Provide the (X, Y) coordinate of the cell's center where the given text is located.  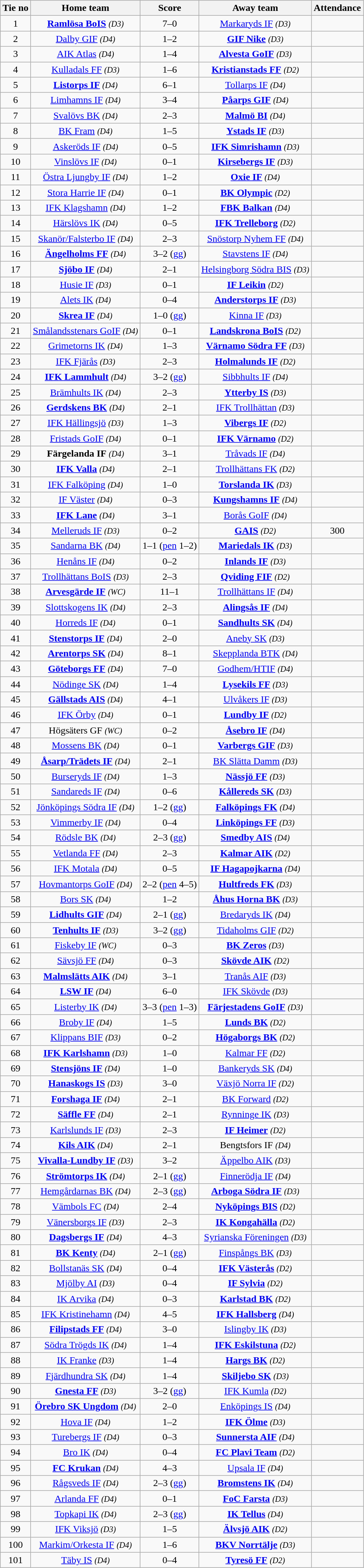
Enköpings IS (D4) (255, 1406)
36 (15, 561)
Malmö BI (D4) (255, 115)
58 (15, 899)
Sandareds IF (D4) (86, 792)
IK Kongahälla (D2) (255, 1222)
4–1 (170, 700)
2 (15, 39)
Rågsveds IF (D4) (86, 1483)
Mjölby AI (D3) (86, 1283)
IK Tellus (D4) (255, 1514)
FC Krukan (D4) (86, 1468)
88 (15, 1360)
Malmslätts AIK (D4) (86, 976)
2–4 (170, 1207)
Färjestadens GoIF (D3) (255, 1007)
89 (15, 1375)
84 (15, 1299)
Härslövs IK (D4) (86, 223)
Växjö Norra IF (D2) (255, 1084)
73 (15, 1130)
Arvesgärde IF (WC) (86, 592)
Alets IK (D4) (86, 300)
Tenhults IF (D3) (86, 930)
69 (15, 1068)
8 (15, 131)
Vetlanda FF (D4) (86, 853)
IFK Motala (D4) (86, 868)
1–1 (pen 1–2) (170, 546)
Lundby IF (D2) (255, 715)
Slottskogens IK (D4) (86, 607)
20 (15, 315)
44 (15, 684)
82 (15, 1268)
Färgelanda IF (D4) (86, 454)
IFK Ölme (D3) (255, 1421)
IFK Trelleborg (D2) (255, 223)
Täby IS (D4) (86, 1560)
95 (15, 1468)
BK Olympic (D2) (255, 193)
30 (15, 469)
Värnamo Södra FF (D3) (255, 346)
38 (15, 592)
IFK Hällingsjö (D3) (86, 423)
IF Leikin (D2) (255, 285)
75 (15, 1160)
IF Sylvia (D2) (255, 1283)
BK Zeros (D3) (255, 945)
50 (15, 776)
Markaryds IF (D3) (255, 23)
Ytterby IS (D3) (255, 392)
Mariedals IK (D3) (255, 546)
12 (15, 193)
Karlstad BK (D2) (255, 1299)
Kalmar FF (D2) (255, 1053)
Skiljebo SK (D3) (255, 1375)
79 (15, 1222)
Sibbhults IF (D4) (255, 377)
Tråvads IF (D4) (255, 454)
3–4 (170, 100)
IFK Fjärås (D3) (86, 361)
Ulvåkers IF (D3) (255, 700)
Lysekils FF (D3) (255, 684)
Vämbols FC (D4) (86, 1207)
Kållereds SK (D3) (255, 792)
GIF Nike (D3) (255, 39)
Nödinge SK (D4) (86, 684)
17 (15, 269)
Stavstens IF (D4) (255, 254)
Forshaga IF (D4) (86, 1099)
Älvsjö AIK (D2) (255, 1529)
IK Franke (D3) (86, 1360)
Filipstads FF (D4) (86, 1329)
IFK Kristinehamn (D4) (86, 1314)
80 (15, 1237)
Kulladals FF (D3) (86, 69)
IFK Örby (D4) (86, 715)
Smålandsstenars GoIF (D4) (86, 331)
Trollhättans BoIS (D3) (86, 576)
Göteborgs FF (D4) (86, 669)
300 (337, 530)
Äppelbo AIK (D3) (255, 1160)
Hargs BK (D2) (255, 1360)
Burseryds IF (D4) (86, 776)
Hemgårdarnas BK (D4) (86, 1191)
78 (15, 1207)
Fristads GoIF (D4) (86, 438)
Markim/Orkesta IF (D4) (86, 1545)
40 (15, 623)
101 (15, 1560)
Syrianska Föreningen (D3) (255, 1237)
41 (15, 638)
Ramlösa BoIS (D3) (86, 23)
48 (15, 746)
Östra Ljungby IF (D4) (86, 177)
IFK Kumla (D2) (255, 1391)
27 (15, 423)
Vibergs IF (D2) (255, 423)
81 (15, 1253)
Hovmantorps GoIF (D4) (86, 884)
7 (15, 115)
Islingby IK (D3) (255, 1329)
4–5 (170, 1314)
29 (15, 454)
IFK Klagshamn (D4) (86, 208)
85 (15, 1314)
Smedby AIS (D4) (255, 838)
IFK Valla (D4) (86, 469)
Kalmar AIK (D2) (255, 853)
6 (15, 100)
Fiskeby IF (WC) (86, 945)
Arlanda FF (D4) (86, 1499)
LSW IF (D4) (86, 992)
22 (15, 346)
Away team (255, 8)
AIK Atlas (D4) (86, 54)
37 (15, 576)
IF Väster (D4) (86, 500)
Högsäters GF (WC) (86, 730)
Qviding FIF (D2) (255, 576)
76 (15, 1176)
Bollstanäs SK (D4) (86, 1268)
54 (15, 838)
Bro IK (D4) (86, 1453)
99 (15, 1529)
26 (15, 407)
35 (15, 546)
Holmalunds IF (D2) (255, 361)
97 (15, 1499)
34 (15, 530)
68 (15, 1053)
5 (15, 85)
25 (15, 392)
Askeröds IF (D4) (86, 146)
Score (170, 8)
Topkapi IK (D4) (86, 1514)
Södra Trögds IK (D4) (86, 1345)
Attendance (337, 8)
15 (15, 239)
Arentorps SK (D4) (86, 653)
Hova IF (D4) (86, 1421)
Hultfreds FK (D3) (255, 884)
Vinslövs IF (D4) (86, 161)
16 (15, 254)
Påarps GIF (D4) (255, 100)
87 (15, 1345)
67 (15, 1038)
Landskrona BoIS (D2) (255, 331)
GAIS (D2) (255, 530)
86 (15, 1329)
Trollhättans FK (D2) (255, 469)
Turebergs IF (D4) (86, 1437)
1–0 (gg) (170, 315)
BK Fram (D4) (86, 131)
Svalövs BK (D4) (86, 115)
Sandhults SK (D4) (255, 623)
3–2 (170, 1160)
96 (15, 1483)
IFK Eskilstuna (D2) (255, 1345)
52 (15, 807)
Dalby GIF (D4) (86, 39)
31 (15, 484)
33 (15, 515)
46 (15, 715)
3 (15, 54)
Tie no (15, 8)
92 (15, 1421)
IFK Trollhättan (D3) (255, 407)
66 (15, 1022)
Melleruds IF (D3) (86, 530)
Stora Harrie IF (D4) (86, 193)
49 (15, 761)
Rynninge IK (D3) (255, 1114)
Tranås AIF (D3) (255, 976)
42 (15, 653)
74 (15, 1145)
63 (15, 976)
Vimmerby IF (D4) (86, 822)
Limhamns IF (D4) (86, 100)
IK Arvika (D4) (86, 1299)
91 (15, 1406)
Ängelholms FF (D4) (86, 254)
Godhem/HTIF (D4) (255, 669)
Finnerödja IF (D4) (255, 1176)
Trollhättans IF (D4) (255, 592)
90 (15, 1391)
Inlands IF (D3) (255, 561)
Kungshamns IF (D4) (255, 500)
24 (15, 377)
6–0 (170, 992)
Broby IF (D4) (86, 1022)
Stenstorps IF (D4) (86, 638)
Högaborgs BK (D2) (255, 1038)
65 (15, 1007)
43 (15, 669)
4 (15, 69)
71 (15, 1099)
Örebro SK Ungdom (D4) (86, 1406)
Tyresö FF (D2) (255, 1560)
Skrea IF (D4) (86, 315)
Aneby SK (D3) (255, 638)
Hanaskogs IS (D3) (86, 1084)
Finspångs BK (D3) (255, 1253)
32 (15, 500)
IFK Västerås (D2) (255, 1268)
51 (15, 792)
21 (15, 331)
BK Slätta Damm (D3) (255, 761)
23 (15, 361)
Horreds IF (D4) (86, 623)
Rödsle BK (D4) (86, 838)
Varbergs GIF (D3) (255, 746)
6–1 (170, 85)
10 (15, 161)
14 (15, 223)
Fjärdhundra SK (D4) (86, 1375)
Oxie IF (D4) (255, 177)
57 (15, 884)
55 (15, 853)
IF Hagapojkarna (D4) (255, 868)
Gällstads AIS (D4) (86, 700)
Säffle FF (D4) (86, 1114)
IFK Värnamo (D2) (255, 438)
Nässjö FF (D3) (255, 776)
Husie IF (D3) (86, 285)
Brämhults IK (D4) (86, 392)
Falköpings FK (D4) (255, 807)
Henåns IF (D4) (86, 561)
Tidaholms GIF (D2) (255, 930)
IF Heimer (D2) (255, 1130)
BK Kenty (D4) (86, 1253)
Alingsås IF (D4) (255, 607)
Skanör/Falsterbo IF (D4) (86, 239)
Grimetorns IK (D4) (86, 346)
Nyköpings BIS (D2) (255, 1207)
IFK Karlshamn (D3) (86, 1053)
Torslanda IK (D3) (255, 484)
Kils AIK (D4) (86, 1145)
IFK Falköping (D4) (86, 484)
Anderstorps IF (D3) (255, 300)
Skepplanda BTK (D4) (255, 653)
Skövde AIK (D2) (255, 961)
1–2 (gg) (170, 807)
2–2 (pen 4–5) (170, 884)
Åhus Horna BK (D3) (255, 899)
Dagsbergs IF (D4) (86, 1237)
Kinna IF (D3) (255, 315)
61 (15, 945)
60 (15, 930)
Åsarp/Trädets IF (D4) (86, 761)
Klippans BIF (D3) (86, 1038)
11 (15, 177)
FBK Balkan (D4) (255, 208)
45 (15, 700)
Lunds BK (D2) (255, 1022)
18 (15, 285)
Linköpings FF (D3) (255, 822)
56 (15, 868)
IFK Simrishamn (D3) (255, 146)
Bengtsfors IF (D4) (255, 1145)
39 (15, 607)
IFK Skövde (D3) (255, 992)
Bromstens IK (D4) (255, 1483)
Sunnersta AIF (D4) (255, 1437)
Vänersborgs IF (D3) (86, 1222)
IFK Viksjö (D3) (86, 1529)
94 (15, 1453)
Stensjöns IF (D4) (86, 1068)
IFK Hallsberg (D4) (255, 1314)
83 (15, 1283)
Åsebro IF (D4) (255, 730)
Listerby IK (D4) (86, 1007)
Lidhults GIF (D4) (86, 914)
98 (15, 1514)
Upsala IF (D4) (255, 1468)
Karlslunds IF (D3) (86, 1130)
Sjöbo IF (D4) (86, 269)
Helsingborg Södra BIS (D3) (255, 269)
Vivalla-Lundby IF (D3) (86, 1160)
62 (15, 961)
Arboga Södra IF (D3) (255, 1191)
19 (15, 300)
Bredaryds IK (D4) (255, 914)
47 (15, 730)
Strömtorps IK (D4) (86, 1176)
Listorps IF (D4) (86, 85)
93 (15, 1437)
Tollarps IF (D4) (255, 85)
BK Forward (D2) (255, 1099)
100 (15, 1545)
Snöstorp Nyhem FF (D4) (255, 239)
70 (15, 1084)
59 (15, 914)
FoC Farsta (D3) (255, 1499)
FC Plavi Team (D2) (255, 1453)
Mossens BK (D4) (86, 746)
Borås GoIF (D4) (255, 515)
BKV Norrtälje (D3) (255, 1545)
11–1 (170, 592)
Sandarna BK (D4) (86, 546)
Gnesta FF (D3) (86, 1391)
64 (15, 992)
Alvesta GoIF (D3) (255, 54)
Kirsebergs IF (D3) (255, 161)
1 (15, 23)
Sävsjö FF (D4) (86, 961)
3–3 (pen 1–3) (170, 1007)
72 (15, 1114)
IFK Lammhult (D4) (86, 377)
0–6 (170, 792)
53 (15, 822)
Kristianstads FF (D2) (255, 69)
Bankeryds SK (D4) (255, 1068)
Gerdskens BK (D4) (86, 407)
Jönköpings Södra IF (D4) (86, 807)
IFK Lane (D4) (86, 515)
9 (15, 146)
Bors SK (D4) (86, 899)
77 (15, 1191)
Home team (86, 8)
Ystads IF (D3) (255, 131)
28 (15, 438)
8–1 (170, 653)
13 (15, 208)
